Return [X, Y] of the center of cell containing provided text 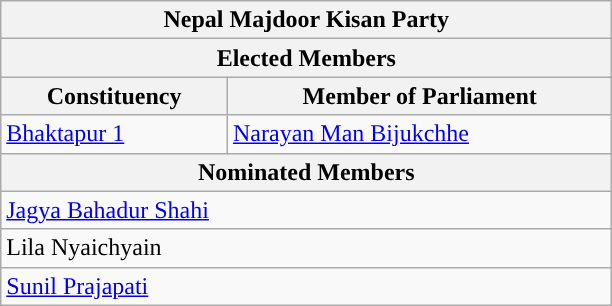
Member of Parliament [420, 96]
Jagya Bahadur Shahi [306, 210]
Bhaktapur 1 [114, 134]
Lila Nyaichyain [306, 248]
Nepal Majdoor Kisan Party [306, 20]
Narayan Man Bijukchhe [420, 134]
Nominated Members [306, 172]
Sunil Prajapati [306, 286]
Elected Members [306, 58]
Constituency [114, 96]
